Provide the (X, Y) coordinate of the cell's center where the given text is located.  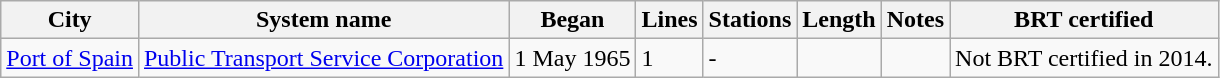
System name (323, 20)
Stations (750, 20)
City (70, 20)
Port of Spain (70, 58)
Began (572, 20)
1 May 1965 (572, 58)
Length (839, 20)
Notes (915, 20)
- (750, 58)
Lines (670, 20)
BRT certified (1084, 20)
Public Transport Service Corporation (323, 58)
1 (670, 58)
Not BRT certified in 2014. (1084, 58)
